Provide the [x, y] coordinate of the cell's center where the given text is located.  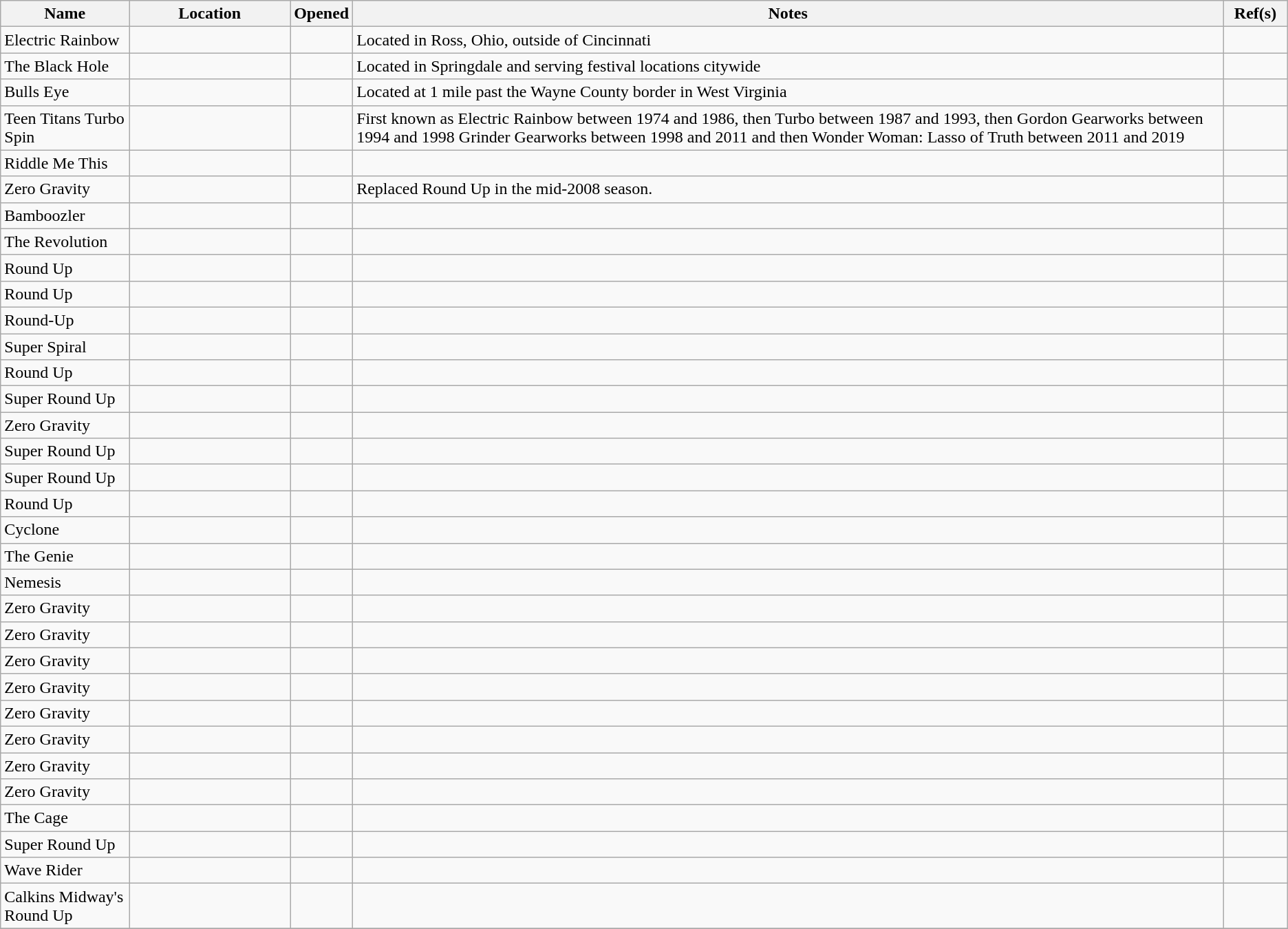
Wave Rider [65, 871]
The Revolution [65, 242]
Riddle Me This [65, 163]
Cyclone [65, 530]
Calkins Midway's Round Up [65, 906]
Opened [322, 14]
The Genie [65, 556]
Bulls Eye [65, 92]
Located at 1 mile past the Wayne County border in West Virginia [788, 92]
Electric Rainbow [65, 40]
Notes [788, 14]
Location [210, 14]
Super Spiral [65, 346]
Ref(s) [1256, 14]
The Black Hole [65, 66]
Replaced Round Up in the mid-2008 season. [788, 189]
Nemesis [65, 582]
Bamboozler [65, 215]
Teen Titans Turbo Spin [65, 128]
Name [65, 14]
Located in Springdale and serving festival locations citywide [788, 66]
The Cage [65, 818]
Located in Ross, Ohio, outside of Cincinnati [788, 40]
Round-Up [65, 320]
